From the cell containing the given text, extract its center point as (X, Y) coordinate. 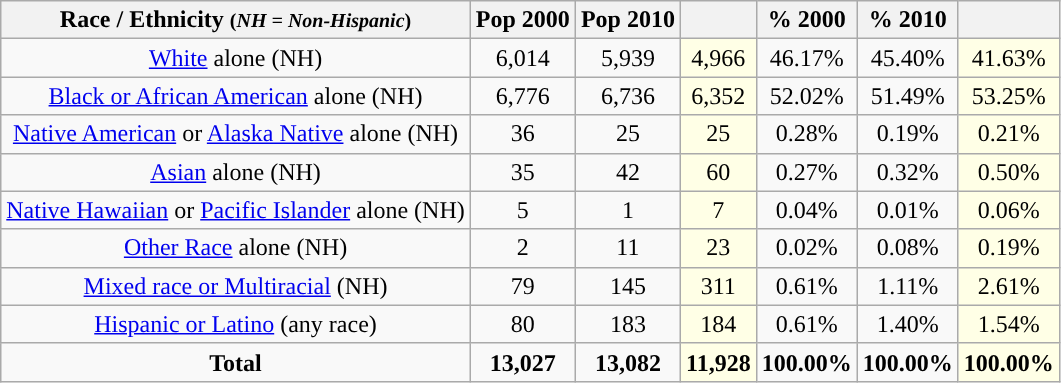
6,014 (522, 58)
23 (718, 248)
13,082 (628, 362)
0.01% (908, 210)
145 (628, 286)
Pop 2010 (628, 20)
Native Hawaiian or Pacific Islander alone (NH) (236, 210)
Race / Ethnicity (NH = Non-Hispanic) (236, 20)
6,352 (718, 96)
52.02% (806, 96)
79 (522, 286)
0.32% (908, 172)
1 (628, 210)
2 (522, 248)
51.49% (908, 96)
183 (628, 324)
36 (522, 134)
Asian alone (NH) (236, 172)
41.63% (1008, 58)
6,736 (628, 96)
0.28% (806, 134)
0.08% (908, 248)
Total (236, 362)
11 (628, 248)
0.02% (806, 248)
4,966 (718, 58)
5,939 (628, 58)
53.25% (1008, 96)
White alone (NH) (236, 58)
% 2010 (908, 20)
11,928 (718, 362)
Hispanic or Latino (any race) (236, 324)
1.11% (908, 286)
311 (718, 286)
0.50% (1008, 172)
7 (718, 210)
0.04% (806, 210)
Native American or Alaska Native alone (NH) (236, 134)
Pop 2000 (522, 20)
46.17% (806, 58)
Mixed race or Multiracial (NH) (236, 286)
80 (522, 324)
35 (522, 172)
2.61% (1008, 286)
6,776 (522, 96)
1.40% (908, 324)
1.54% (1008, 324)
0.27% (806, 172)
Other Race alone (NH) (236, 248)
0.06% (1008, 210)
42 (628, 172)
5 (522, 210)
13,027 (522, 362)
45.40% (908, 58)
60 (718, 172)
184 (718, 324)
Black or African American alone (NH) (236, 96)
% 2000 (806, 20)
0.21% (1008, 134)
